Identify which cell holds the provided text, then report its (X, Y) central coordinate. 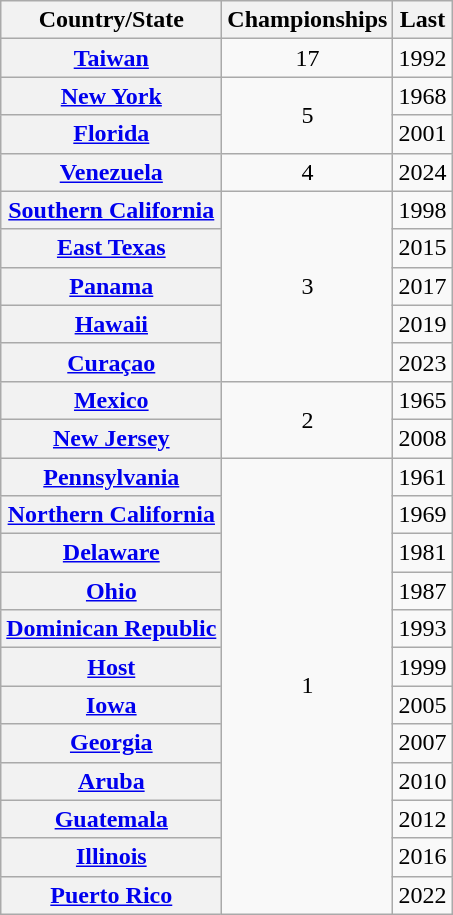
2001 (422, 134)
2008 (422, 438)
Championships (308, 20)
3 (308, 286)
2010 (422, 781)
Venezuela (112, 172)
1999 (422, 667)
1965 (422, 400)
1 (308, 686)
Guatemala (112, 819)
5 (308, 115)
1993 (422, 629)
Hawaii (112, 324)
Panama (112, 286)
17 (308, 58)
New Jersey (112, 438)
2005 (422, 705)
2016 (422, 857)
Puerto Rico (112, 895)
Northern California (112, 515)
2015 (422, 248)
2 (308, 419)
Curaçao (112, 362)
Mexico (112, 400)
Illinois (112, 857)
Aruba (112, 781)
East Texas (112, 248)
Ohio (112, 591)
2024 (422, 172)
Iowa (112, 705)
Taiwan (112, 58)
2012 (422, 819)
Florida (112, 134)
Dominican Republic (112, 629)
Delaware (112, 553)
2007 (422, 743)
Southern California (112, 210)
Georgia (112, 743)
1992 (422, 58)
2023 (422, 362)
1968 (422, 96)
2017 (422, 286)
Pennsylvania (112, 477)
1969 (422, 515)
Host (112, 667)
1987 (422, 591)
2019 (422, 324)
2022 (422, 895)
Last (422, 20)
1981 (422, 553)
1961 (422, 477)
4 (308, 172)
Country/State (112, 20)
1998 (422, 210)
New York (112, 96)
